Locate the cell with the specified text and output its (x, y) center coordinate. 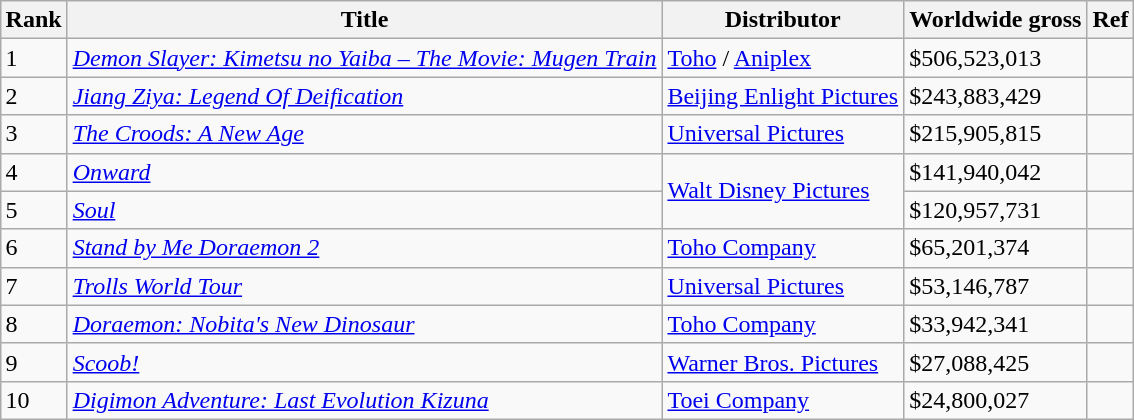
Worldwide gross (996, 20)
Ref (1110, 20)
1 (34, 58)
$33,942,341 (996, 324)
Onward (364, 172)
5 (34, 210)
7 (34, 286)
Doraemon: Nobita's New Dinosaur (364, 324)
$215,905,815 (996, 134)
3 (34, 134)
Rank (34, 20)
Soul (364, 210)
Distributor (783, 20)
4 (34, 172)
Demon Slayer: Kimetsu no Yaiba – The Movie: Mugen Train (364, 58)
Walt Disney Pictures (783, 191)
$141,940,042 (996, 172)
Digimon Adventure: Last Evolution Kizuna (364, 400)
Toho / Aniplex (783, 58)
9 (34, 362)
Warner Bros. Pictures (783, 362)
$24,800,027 (996, 400)
10 (34, 400)
The Croods: A New Age (364, 134)
2 (34, 96)
8 (34, 324)
$65,201,374 (996, 248)
$27,088,425 (996, 362)
$243,883,429 (996, 96)
$53,146,787 (996, 286)
6 (34, 248)
Title (364, 20)
$506,523,013 (996, 58)
Beijing Enlight Pictures (783, 96)
Scoob! (364, 362)
Stand by Me Doraemon 2 (364, 248)
Toei Company (783, 400)
$120,957,731 (996, 210)
Trolls World Tour (364, 286)
Jiang Ziya: Legend Of Deification (364, 96)
